Determine the [x, y] coordinate at the center of the cell enclosing the given text.  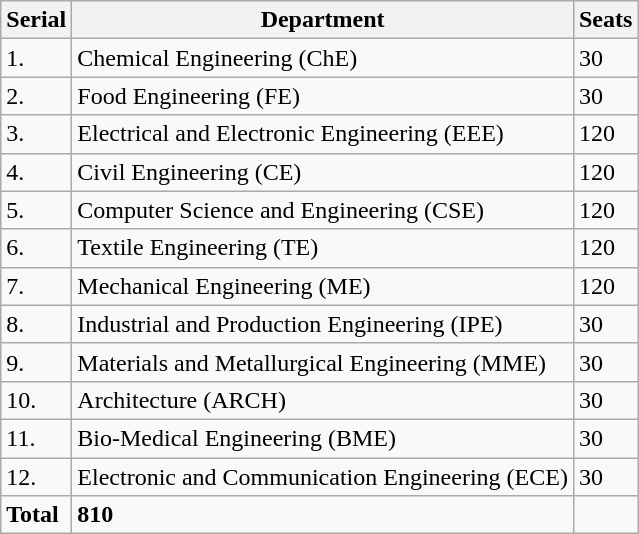
5. [36, 210]
7. [36, 286]
Materials and Metallurgical Engineering (MME) [323, 362]
Food Engineering (FE) [323, 96]
Industrial and Production Engineering (IPE) [323, 324]
11. [36, 438]
Electrical and Electronic Engineering (EEE) [323, 134]
Seats [605, 20]
Bio-Medical Engineering (BME) [323, 438]
Chemical Engineering (ChE) [323, 58]
10. [36, 400]
Serial [36, 20]
8. [36, 324]
3. [36, 134]
810 [323, 515]
Computer Science and Engineering (CSE) [323, 210]
4. [36, 172]
1. [36, 58]
9. [36, 362]
6. [36, 248]
Textile Engineering (TE) [323, 248]
Electronic and Communication Engineering (ECE) [323, 477]
12. [36, 477]
Department [323, 20]
Total [36, 515]
Civil Engineering (CE) [323, 172]
Mechanical Engineering (ME) [323, 286]
Architecture (ARCH) [323, 400]
2. [36, 96]
